From the cell containing the given text, extract its center point as [x, y] coordinate. 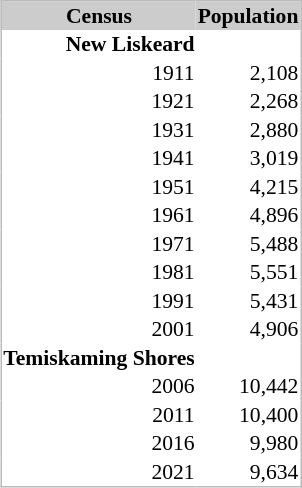
10,442 [248, 386]
5,431 [248, 300]
4,906 [248, 329]
1961 [98, 215]
1941 [98, 158]
9,980 [248, 443]
2001 [98, 329]
1971 [98, 244]
3,019 [248, 158]
2,108 [248, 72]
Population [248, 16]
1991 [98, 300]
1981 [98, 272]
Temiskaming Shores [98, 358]
2021 [98, 472]
1951 [98, 186]
1931 [98, 130]
2011 [98, 414]
2,880 [248, 130]
5,551 [248, 272]
1921 [98, 101]
9,634 [248, 472]
4,896 [248, 215]
2016 [98, 443]
4,215 [248, 186]
Census [98, 16]
5,488 [248, 244]
2006 [98, 386]
10,400 [248, 414]
2,268 [248, 101]
1911 [98, 72]
New Liskeard [98, 44]
